Capture the cell that displays the provided text and extract its (x, y) central coordinate. 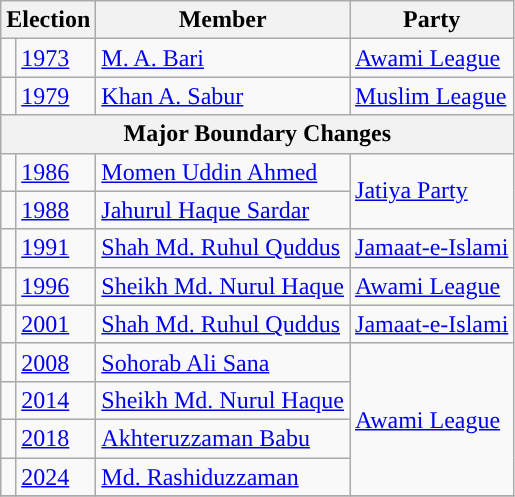
Muslim League (432, 96)
Momen Uddin Ahmed (223, 172)
1973 (56, 58)
2024 (56, 477)
1979 (56, 96)
Major Boundary Changes (258, 134)
Jahurul Haque Sardar (223, 210)
M. A. Bari (223, 58)
1988 (56, 210)
Md. Rashiduzzaman (223, 477)
1991 (56, 248)
Member (223, 20)
2018 (56, 438)
Election (48, 20)
1996 (56, 286)
Akhteruzzaman Babu (223, 438)
Sohorab Ali Sana (223, 362)
Khan A. Sabur (223, 96)
1986 (56, 172)
Jatiya Party (432, 191)
2014 (56, 400)
2008 (56, 362)
2001 (56, 324)
Party (432, 20)
